Detect which cell encompasses the target text, then output its [X, Y] center coordinate. 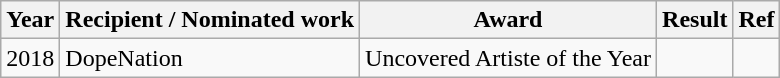
Recipient / Nominated work [210, 20]
Award [508, 20]
Uncovered Artiste of the Year [508, 58]
Year [30, 20]
Result [695, 20]
Ref [756, 20]
2018 [30, 58]
DopeNation [210, 58]
